Find where the given text appears and provide that cell's center as (x, y) coordinate. 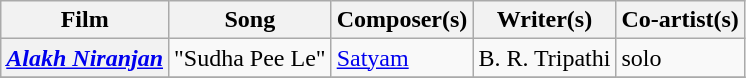
Alakh Niranjan (85, 58)
B. R. Tripathi (544, 58)
"Sudha Pee Le" (250, 58)
Composer(s) (402, 20)
Co-artist(s) (680, 20)
Satyam (402, 58)
Song (250, 20)
Film (85, 20)
Writer(s) (544, 20)
solo (680, 58)
